Search for the cell housing the specified text and yield its (x, y) center coordinate. 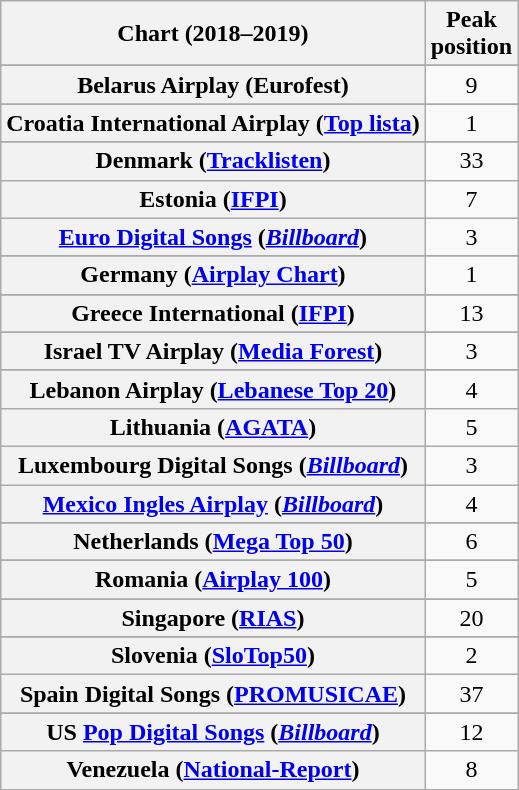
Croatia International Airplay (Top lista) (213, 123)
US Pop Digital Songs (Billboard) (213, 732)
Denmark (Tracklisten) (213, 161)
Greece International (IFPI) (213, 313)
Peak position (471, 34)
Slovenia (SloTop50) (213, 656)
Belarus Airplay (Eurofest) (213, 85)
Israel TV Airplay (Media Forest) (213, 351)
Chart (2018–2019) (213, 34)
33 (471, 161)
9 (471, 85)
12 (471, 732)
Luxembourg Digital Songs (Billboard) (213, 465)
7 (471, 199)
Estonia (IFPI) (213, 199)
20 (471, 618)
Spain Digital Songs (PROMUSICAE) (213, 694)
Lebanon Airplay (Lebanese Top 20) (213, 389)
Venezuela (National-Report) (213, 770)
Lithuania (AGATA) (213, 427)
Euro Digital Songs (Billboard) (213, 237)
6 (471, 542)
Romania (Airplay 100) (213, 580)
2 (471, 656)
13 (471, 313)
8 (471, 770)
Singapore (RIAS) (213, 618)
37 (471, 694)
Netherlands (Mega Top 50) (213, 542)
Germany (Airplay Chart) (213, 275)
Mexico Ingles Airplay (Billboard) (213, 503)
